Identify which cell holds the provided text, then report its [x, y] central coordinate. 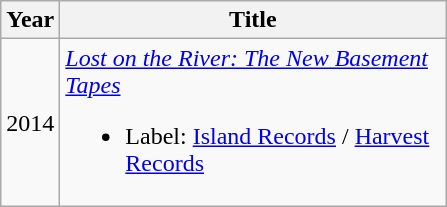
2014 [30, 122]
Year [30, 20]
Title [253, 20]
Lost on the River: The New Basement TapesLabel: Island Records / Harvest Records [253, 122]
